Scan for the cell matching the given text and deliver its (X, Y) coordinate at center. 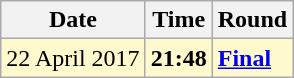
22 April 2017 (73, 58)
21:48 (178, 58)
Final (252, 58)
Date (73, 20)
Round (252, 20)
Time (178, 20)
